Output the (x, y) coordinate of the center of the cell containing the given text.  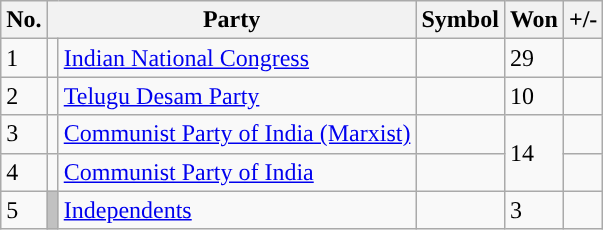
+/- (582, 20)
Indian National Congress (237, 58)
5 (24, 210)
Symbol (460, 20)
Independents (237, 210)
10 (534, 96)
Won (534, 20)
Telugu Desam Party (237, 96)
No. (24, 20)
4 (24, 172)
14 (534, 153)
29 (534, 58)
Communist Party of India (237, 172)
Party (232, 20)
1 (24, 58)
Communist Party of India (Marxist) (237, 134)
2 (24, 96)
